Scan for the cell matching the given text and deliver its [x, y] coordinate at center. 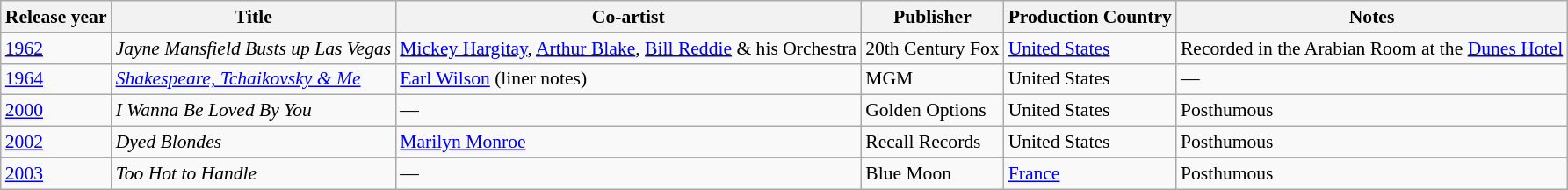
Jayne Mansfield Busts up Las Vegas [254, 48]
MGM [932, 79]
Publisher [932, 17]
Notes [1372, 17]
2000 [56, 111]
Recorded in the Arabian Room at the Dunes Hotel [1372, 48]
Blue Moon [932, 173]
2003 [56, 173]
Too Hot to Handle [254, 173]
Marilyn Monroe [628, 142]
I Wanna Be Loved By You [254, 111]
Mickey Hargitay, Arthur Blake, Bill Reddie & his Orchestra [628, 48]
Earl Wilson (liner notes) [628, 79]
Release year [56, 17]
Dyed Blondes [254, 142]
Title [254, 17]
1962 [56, 48]
2002 [56, 142]
Recall Records [932, 142]
Golden Options [932, 111]
1964 [56, 79]
Co-artist [628, 17]
20th Century Fox [932, 48]
Shakespeare, Tchaikovsky & Me [254, 79]
France [1090, 173]
Production Country [1090, 17]
